Extract the [X, Y] coordinate from the center of the cell holding the provided text.  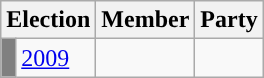
Member [146, 20]
Party [229, 20]
2009 [56, 58]
Election [48, 20]
